Output the (X, Y) coordinate of the center of the cell containing the given text.  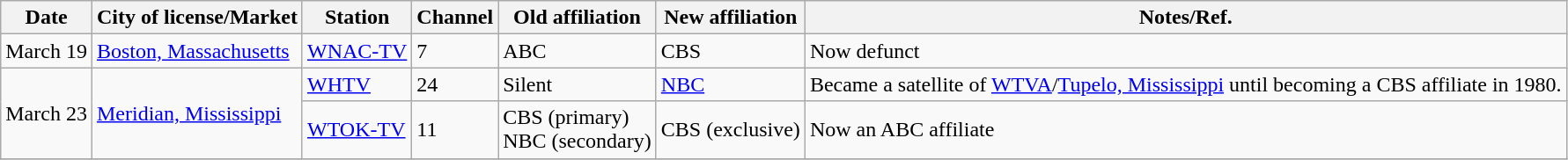
CBS (731, 51)
ABC (578, 51)
WNAC-TV (357, 51)
Station (357, 18)
March 19 (47, 51)
24 (455, 84)
Old affiliation (578, 18)
CBS (primary) NBC (secondary) (578, 130)
WHTV (357, 84)
NBC (731, 84)
Meridian, Mississippi (197, 113)
Notes/Ref. (1185, 18)
City of license/Market (197, 18)
March 23 (47, 113)
11 (455, 130)
Now defunct (1185, 51)
Channel (455, 18)
Silent (578, 84)
Boston, Massachusetts (197, 51)
New affiliation (731, 18)
Became a satellite of WTVA/Tupelo, Mississippi until becoming a CBS affiliate in 1980. (1185, 84)
7 (455, 51)
Date (47, 18)
Now an ABC affiliate (1185, 130)
CBS (exclusive) (731, 130)
WTOK-TV (357, 130)
